Identify which cell holds the provided text, then report its (X, Y) central coordinate. 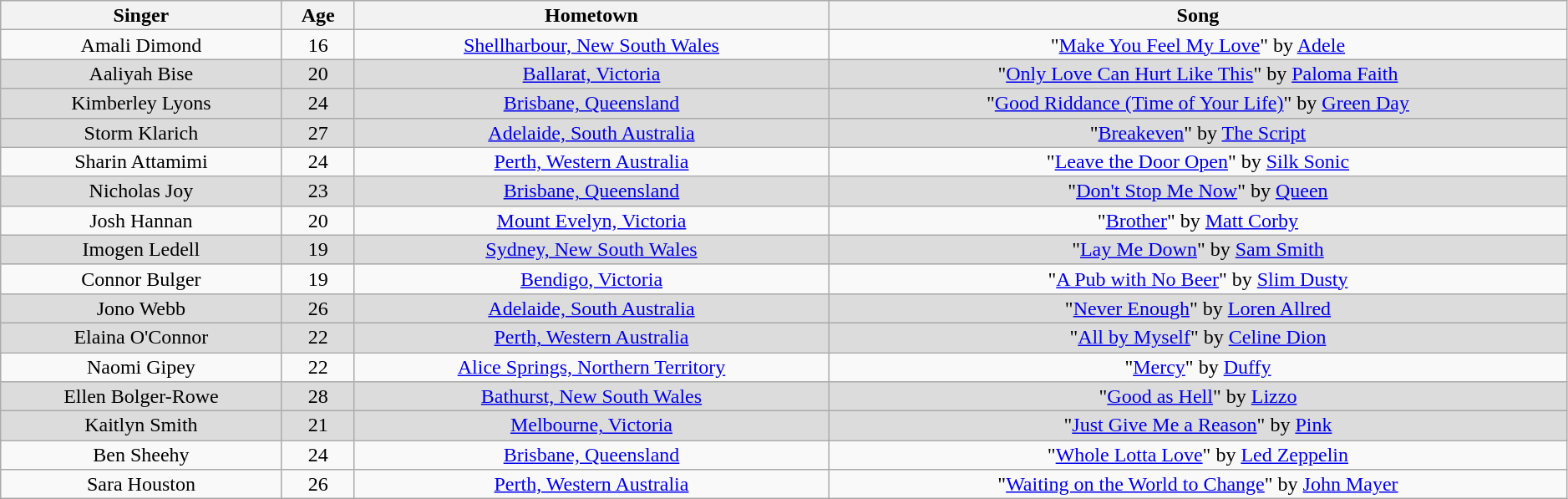
Sara Houston (141, 485)
Kimberley Lyons (141, 104)
Alice Springs, Northern Territory (591, 368)
Singer (141, 15)
"Leave the Door Open" by Silk Sonic (1198, 162)
Shellharbour, New South Wales (591, 45)
"Brother" by Matt Corby (1198, 221)
Song (1198, 15)
23 (317, 191)
Melbourne, Victoria (591, 426)
Hometown (591, 15)
Naomi Gipey (141, 368)
"Only Love Can Hurt Like This" by Paloma Faith (1198, 74)
"Mercy" by Duffy (1198, 368)
16 (317, 45)
Aaliyah Bise (141, 74)
Jono Webb (141, 308)
Elaina O'Connor (141, 338)
28 (317, 396)
Nicholas Joy (141, 191)
27 (317, 132)
Amali Dimond (141, 45)
Connor Bulger (141, 279)
"Make You Feel My Love" by Adele (1198, 45)
Bathurst, New South Wales (591, 396)
"Never Enough" by Loren Allred (1198, 308)
Age (317, 15)
Ellen Bolger-Rowe (141, 396)
"Just Give Me a Reason" by Pink (1198, 426)
Ben Sheehy (141, 455)
"Don't Stop Me Now" by Queen (1198, 191)
"A Pub with No Beer" by Slim Dusty (1198, 279)
Josh Hannan (141, 221)
"Whole Lotta Love" by Led Zeppelin (1198, 455)
"Lay Me Down" by Sam Smith (1198, 249)
21 (317, 426)
"Waiting on the World to Change" by John Mayer (1198, 485)
Bendigo, Victoria (591, 279)
"Breakeven" by The Script (1198, 132)
Mount Evelyn, Victoria (591, 221)
Storm Klarich (141, 132)
"Good as Hell" by Lizzo (1198, 396)
Ballarat, Victoria (591, 74)
"All by Myself" by Celine Dion (1198, 338)
Imogen Ledell (141, 249)
Kaitlyn Smith (141, 426)
Sharin Attamimi (141, 162)
Sydney, New South Wales (591, 249)
"Good Riddance (Time of Your Life)" by Green Day (1198, 104)
